Determine the (X, Y) coordinate at the center of the cell enclosing the given text.  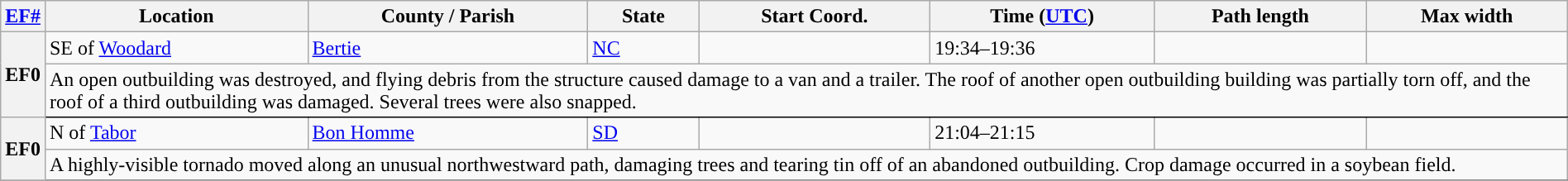
Time (UTC) (1042, 17)
N of Tabor (176, 133)
Max width (1467, 17)
NC (643, 48)
Location (176, 17)
Start Coord. (814, 17)
SE of Woodard (176, 48)
19:34–19:36 (1042, 48)
Path length (1260, 17)
21:04–21:15 (1042, 133)
State (643, 17)
SD (643, 133)
Bertie (448, 48)
Bon Homme (448, 133)
EF# (23, 17)
County / Parish (448, 17)
